Return the (X, Y) coordinate for the center point of the cell that contains the specified text.  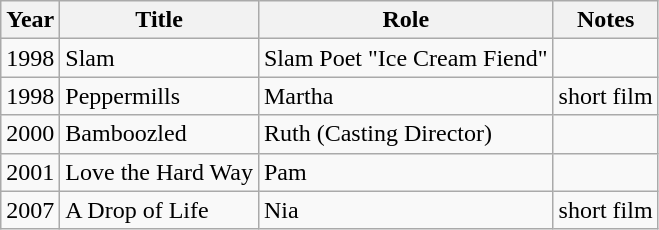
Year (30, 20)
A Drop of Life (160, 210)
Pam (406, 172)
Martha (406, 96)
2001 (30, 172)
Slam (160, 58)
Love the Hard Way (160, 172)
2000 (30, 134)
Peppermills (160, 96)
Ruth (Casting Director) (406, 134)
Bamboozled (160, 134)
Notes (606, 20)
Role (406, 20)
Nia (406, 210)
Slam Poet "Ice Cream Fiend" (406, 58)
2007 (30, 210)
Title (160, 20)
